Provide the (X, Y) coordinate of the cell's center where the given text is located.  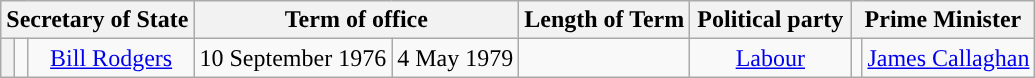
Term of office (356, 20)
Labour (770, 58)
James Callaghan (948, 58)
Secretary of State (98, 20)
Political party (770, 20)
Length of Term (604, 20)
Prime Minister (943, 20)
4 May 1979 (456, 58)
10 September 1976 (293, 58)
Bill Rodgers (111, 58)
